Capture the cell that displays the provided text and extract its (x, y) central coordinate. 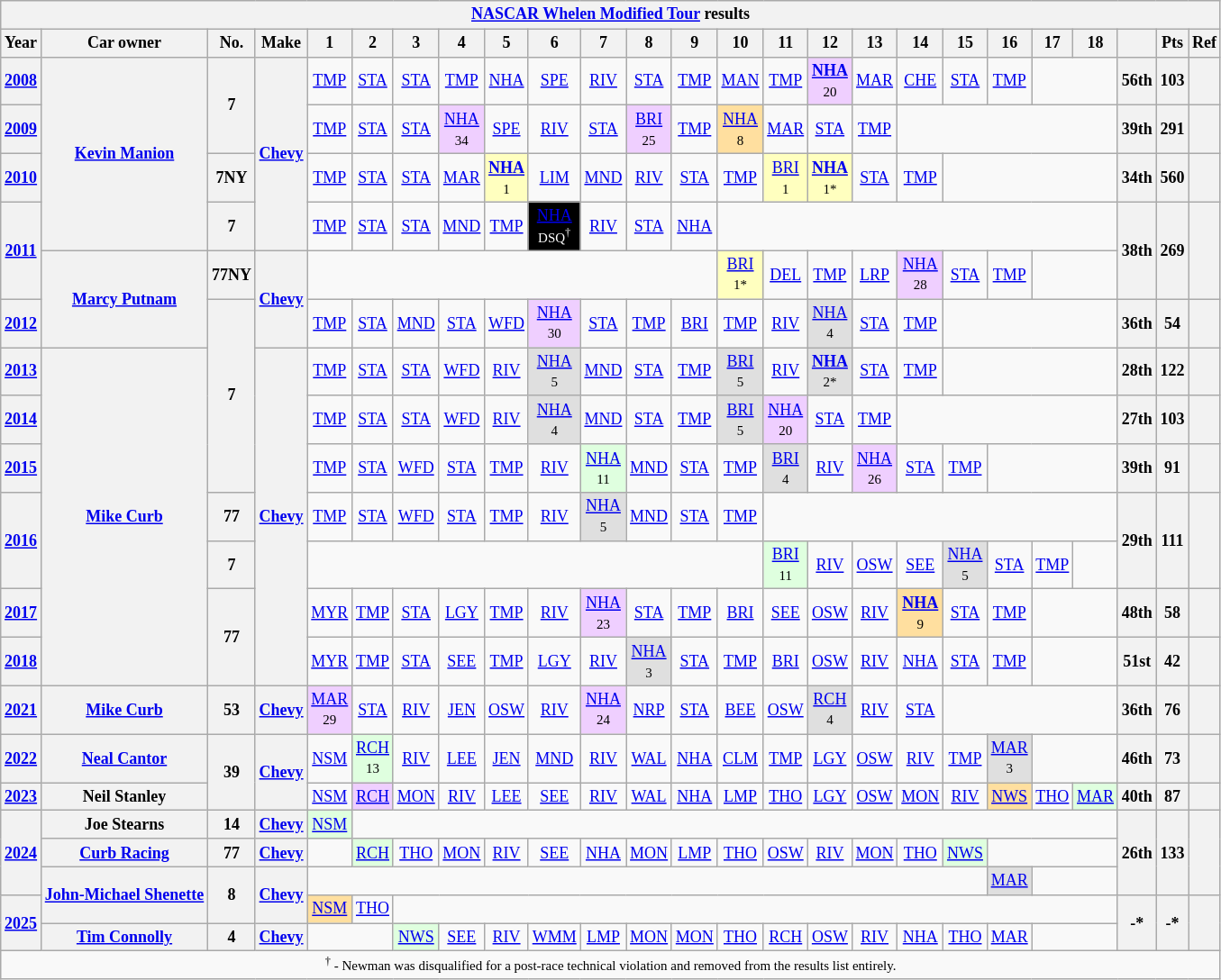
2014 (22, 420)
77NY (232, 275)
56th (1137, 81)
LRP (874, 275)
BRI11 (786, 565)
51st (1137, 662)
LIM (554, 177)
NHA3 (649, 662)
11 (786, 43)
2025 (22, 922)
Ref (1205, 43)
Car owner (124, 43)
RCH13 (373, 758)
46th (1137, 758)
2011 (22, 250)
BEE (741, 710)
BRI25 (649, 130)
Neal Cantor (124, 758)
Curb Racing (124, 852)
NHA1* (831, 177)
No. (232, 43)
2022 (22, 758)
John-Michael Shenette (124, 894)
87 (1172, 796)
58 (1172, 613)
2018 (22, 662)
2021 (22, 710)
NHA26 (874, 468)
26th (1137, 853)
3 (416, 43)
28th (1137, 372)
Marcy Putnam (124, 299)
18 (1096, 43)
† - Newman was disqualified for a post-race technical violation and removed from the results list entirely. (611, 966)
42 (1172, 662)
2008 (22, 81)
122 (1172, 372)
Make (281, 43)
Neil Stanley (124, 796)
40th (1137, 796)
15 (966, 43)
Tim Connolly (124, 937)
269 (1172, 250)
NHA30 (554, 323)
Year (22, 43)
NHA34 (461, 130)
BRI1 (786, 177)
CHE (921, 81)
39 (232, 773)
BRI4 (786, 468)
2015 (22, 468)
9 (694, 43)
54 (1172, 323)
53 (232, 710)
38th (1137, 250)
1 (330, 43)
DEL (786, 275)
73 (1172, 758)
7NY (232, 177)
76 (1172, 710)
2024 (22, 853)
Kevin Manion (124, 153)
MAR29 (330, 710)
NHA11 (604, 468)
560 (1172, 177)
6 (554, 43)
27th (1137, 420)
NASCAR Whelen Modified Tour results (611, 14)
291 (1172, 130)
17 (1052, 43)
WMM (554, 937)
2010 (22, 177)
NRP (649, 710)
2017 (22, 613)
133 (1172, 853)
16 (1009, 43)
CLM (741, 758)
111 (1172, 540)
2009 (22, 130)
5 (506, 43)
13 (874, 43)
NHA8 (741, 130)
2016 (22, 540)
NHA24 (604, 710)
BRI1* (741, 275)
12 (831, 43)
2 (373, 43)
NHA23 (604, 613)
10 (741, 43)
NHA9 (921, 613)
NHA1 (506, 177)
Joe Stearns (124, 825)
91 (1172, 468)
2023 (22, 796)
34th (1137, 177)
2013 (22, 372)
29th (1137, 540)
NHA2* (831, 372)
RCH4 (831, 710)
MAN (741, 81)
Pts (1172, 43)
48th (1137, 613)
2012 (22, 323)
NHA28 (921, 275)
MAR3 (1009, 758)
NHADSQ† (554, 226)
